Identify which cell holds the provided text, then report its [x, y] central coordinate. 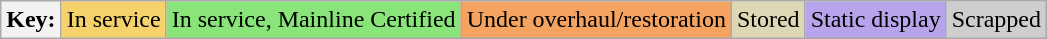
Static display [876, 20]
Under overhaul/restoration [596, 20]
In service [114, 20]
Key: [31, 20]
In service, Mainline Certified [314, 20]
Scrapped [996, 20]
Stored [768, 20]
